Provide the [x, y] coordinate of the cell's center where the given text is located.  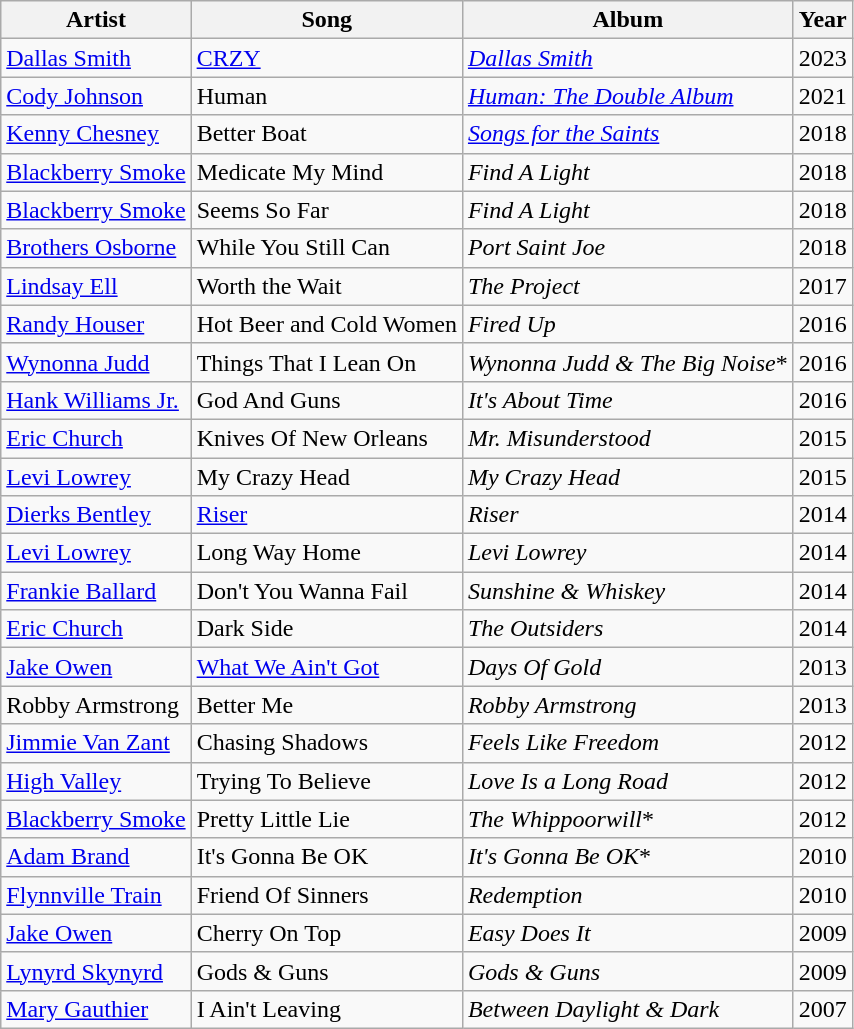
Port Saint Joe [628, 248]
Dierks Bentley [96, 515]
Worth the Wait [326, 286]
Artist [96, 20]
I Ain't Leaving [326, 1009]
It's Gonna Be OK* [628, 857]
Mary Gauthier [96, 1009]
Brothers Osborne [96, 248]
Randy Houser [96, 324]
2023 [822, 58]
Long Way Home [326, 553]
The Outsiders [628, 629]
Easy Does It [628, 933]
Sunshine & Whiskey [628, 591]
While You Still Can [326, 248]
Adam Brand [96, 857]
Human [326, 96]
Redemption [628, 895]
CRZY [326, 58]
Album [628, 20]
Wynonna Judd [96, 362]
Chasing Shadows [326, 743]
Love Is a Long Road [628, 781]
Seems So Far [326, 210]
Medicate My Mind [326, 172]
God And Guns [326, 400]
High Valley [96, 781]
2017 [822, 286]
It's Gonna Be OK [326, 857]
Cody Johnson [96, 96]
Flynnville Train [96, 895]
Lindsay Ell [96, 286]
What We Ain't Got [326, 667]
2021 [822, 96]
Songs for the Saints [628, 134]
Pretty Little Lie [326, 819]
Jimmie Van Zant [96, 743]
It's About Time [628, 400]
Mr. Misunderstood [628, 438]
Lynyrd Skynyrd [96, 971]
Things That I Lean On [326, 362]
Better Me [326, 705]
Dark Side [326, 629]
Song [326, 20]
Between Daylight & Dark [628, 1009]
The Whippoorwill* [628, 819]
Hank Williams Jr. [96, 400]
Hot Beer and Cold Women [326, 324]
Trying To Believe [326, 781]
The Project [628, 286]
Human: The Double Album [628, 96]
Fired Up [628, 324]
Cherry On Top [326, 933]
Kenny Chesney [96, 134]
Frankie Ballard [96, 591]
Knives Of New Orleans [326, 438]
Year [822, 20]
2007 [822, 1009]
Wynonna Judd & The Big Noise* [628, 362]
Feels Like Freedom [628, 743]
Don't You Wanna Fail [326, 591]
Friend Of Sinners [326, 895]
Days Of Gold [628, 667]
Better Boat [326, 134]
